Pinpoint the cell where the given text exists, returning its (X, Y) midpoint coordinate. 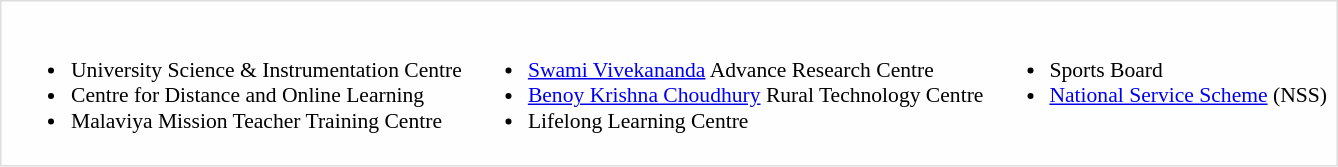
Sports BoardNational Service Scheme (NSS) (1158, 83)
Swami Vivekananda Advance Research CentreBenoy Krishna Choudhury Rural Technology CentreLifelong Learning Centre (726, 83)
University Science & Instrumentation CentreCentre for Distance and Online LearningMalaviya Mission Teacher Training Centre (237, 83)
